Search for the cell housing the specified text and yield its (x, y) center coordinate. 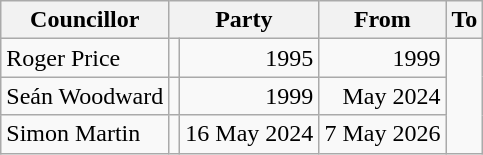
From (382, 20)
May 2024 (382, 96)
1995 (250, 58)
Roger Price (85, 58)
Seán Woodward (85, 96)
To (464, 20)
Party (244, 20)
Councillor (85, 20)
Simon Martin (85, 134)
16 May 2024 (250, 134)
7 May 2026 (382, 134)
